Determine the [x, y] coordinate at the center of the cell enclosing the given text.  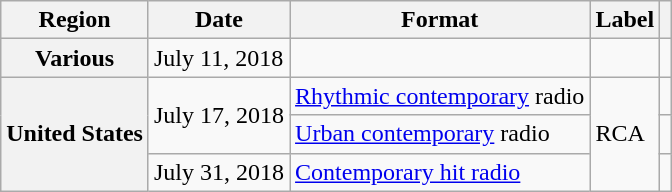
Date [218, 20]
Rhythmic contemporary radio [440, 96]
United States [75, 134]
Various [75, 58]
Format [440, 20]
July 17, 2018 [218, 115]
Contemporary hit radio [440, 172]
July 11, 2018 [218, 58]
Label [625, 20]
RCA [625, 134]
July 31, 2018 [218, 172]
Region [75, 20]
Urban contemporary radio [440, 134]
